Extract the [x, y] coordinate from the center of the cell holding the provided text.  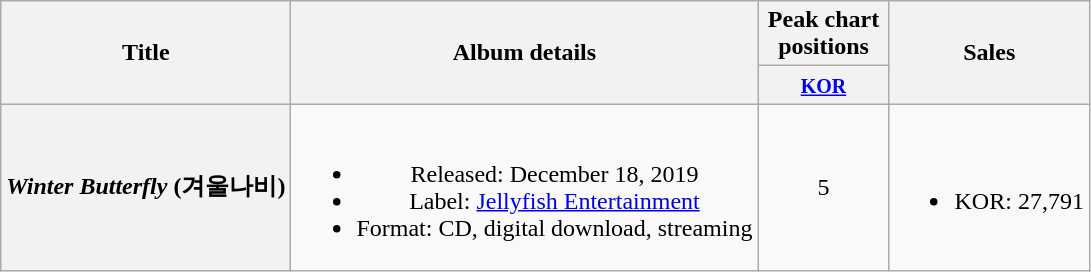
Sales [989, 52]
KOR [824, 85]
Released: December 18, 2019Label: Jellyfish EntertainmentFormat: CD, digital download, streaming [524, 188]
Peak chart positions [824, 34]
5 [824, 188]
Album details [524, 52]
KOR: 27,791 [989, 188]
Winter Butterfly (겨울나비) [146, 188]
Title [146, 52]
